From the cell containing the given text, extract its center point as [X, Y] coordinate. 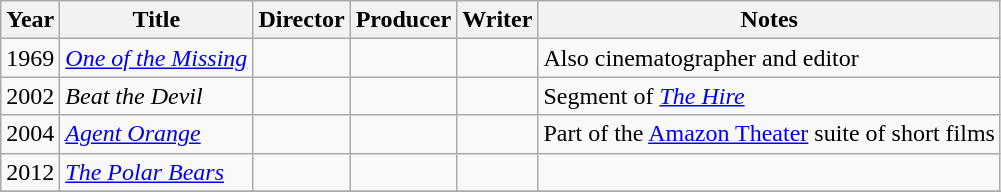
2004 [30, 134]
Producer [404, 20]
Beat the Devil [156, 96]
The Polar Bears [156, 172]
2002 [30, 96]
Agent Orange [156, 134]
Title [156, 20]
2012 [30, 172]
Writer [498, 20]
One of the Missing [156, 58]
Part of the Amazon Theater suite of short films [770, 134]
1969 [30, 58]
Year [30, 20]
Also cinematographer and editor [770, 58]
Director [302, 20]
Notes [770, 20]
Segment of The Hire [770, 96]
